Determine the [X, Y] coordinate at the center of the cell enclosing the given text.  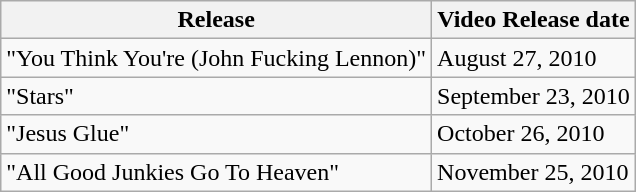
"Jesus Glue" [216, 134]
September 23, 2010 [534, 96]
"You Think You're (John Fucking Lennon)" [216, 58]
November 25, 2010 [534, 172]
October 26, 2010 [534, 134]
"Stars" [216, 96]
August 27, 2010 [534, 58]
Release [216, 20]
Video Release date [534, 20]
"All Good Junkies Go To Heaven" [216, 172]
